Provide the [x, y] coordinate of the cell's center where the given text is located.  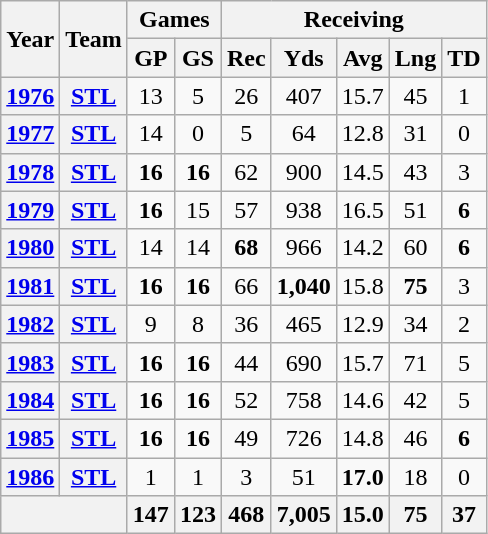
1983 [30, 362]
147 [150, 515]
Yds [304, 58]
17.0 [362, 477]
34 [415, 324]
Lng [415, 58]
966 [304, 248]
758 [304, 400]
12.9 [362, 324]
1977 [30, 134]
Games [174, 20]
15 [198, 210]
45 [415, 96]
15.0 [362, 515]
15.8 [362, 286]
1,040 [304, 286]
1986 [30, 477]
123 [198, 515]
938 [304, 210]
726 [304, 438]
16.5 [362, 210]
407 [304, 96]
68 [246, 248]
1980 [30, 248]
64 [304, 134]
Year [30, 39]
468 [246, 515]
66 [246, 286]
TD [464, 58]
GP [150, 58]
57 [246, 210]
1976 [30, 96]
49 [246, 438]
71 [415, 362]
31 [415, 134]
13 [150, 96]
26 [246, 96]
Rec [246, 58]
GS [198, 58]
12.8 [362, 134]
52 [246, 400]
7,005 [304, 515]
2 [464, 324]
42 [415, 400]
1979 [30, 210]
1985 [30, 438]
1978 [30, 172]
37 [464, 515]
44 [246, 362]
690 [304, 362]
Team [94, 39]
14.2 [362, 248]
9 [150, 324]
36 [246, 324]
14.8 [362, 438]
14.6 [362, 400]
Receiving [354, 20]
1981 [30, 286]
46 [415, 438]
60 [415, 248]
465 [304, 324]
14.5 [362, 172]
900 [304, 172]
62 [246, 172]
1984 [30, 400]
Avg [362, 58]
8 [198, 324]
43 [415, 172]
1982 [30, 324]
18 [415, 477]
